Return (X, Y) of the center of cell containing provided text 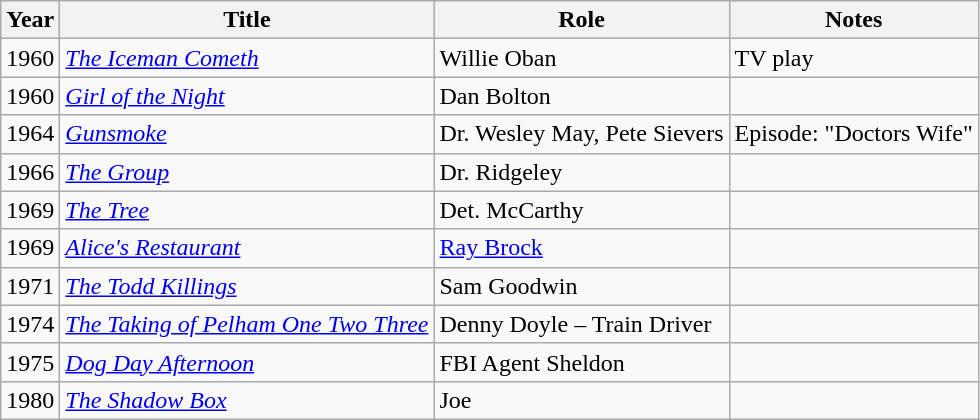
FBI Agent Sheldon (582, 362)
Dr. Ridgeley (582, 172)
Denny Doyle – Train Driver (582, 324)
The Shadow Box (247, 400)
TV play (854, 58)
Role (582, 20)
Willie Oban (582, 58)
The Group (247, 172)
Notes (854, 20)
1974 (30, 324)
Gunsmoke (247, 134)
Girl of the Night (247, 96)
Dr. Wesley May, Pete Sievers (582, 134)
The Iceman Cometh (247, 58)
Joe (582, 400)
Year (30, 20)
Alice's Restaurant (247, 248)
Dog Day Afternoon (247, 362)
1971 (30, 286)
1975 (30, 362)
1964 (30, 134)
Ray Brock (582, 248)
Title (247, 20)
Sam Goodwin (582, 286)
1980 (30, 400)
Det. McCarthy (582, 210)
The Taking of Pelham One Two Three (247, 324)
The Tree (247, 210)
Dan Bolton (582, 96)
The Todd Killings (247, 286)
Episode: "Doctors Wife" (854, 134)
1966 (30, 172)
